Search for the cell housing the specified text and yield its [x, y] center coordinate. 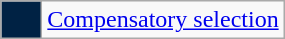
Compensatory selection [163, 20]
